Return (x, y) of the center of cell containing provided text 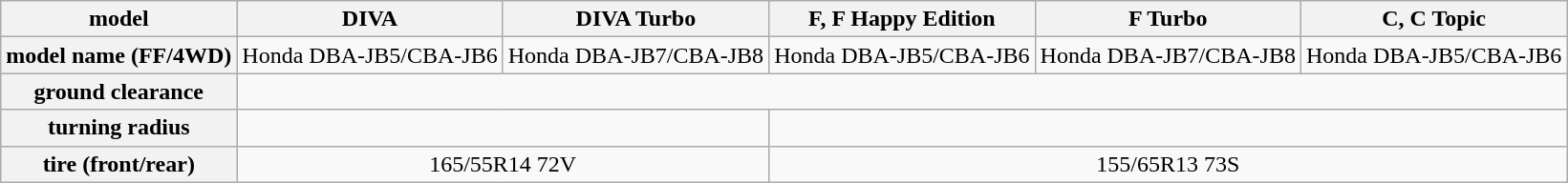
DIVA Turbo (635, 19)
155/65R13 73S (1168, 164)
F Turbo (1168, 19)
tire (front/rear) (118, 164)
C, C Topic (1433, 19)
DIVA (370, 19)
turning radius (118, 128)
F, F Happy Edition (902, 19)
165/55R14 72V (503, 164)
model (118, 19)
model name (FF/4WD) (118, 55)
ground clearance (118, 91)
